Scan for the cell matching the given text and deliver its [x, y] coordinate at center. 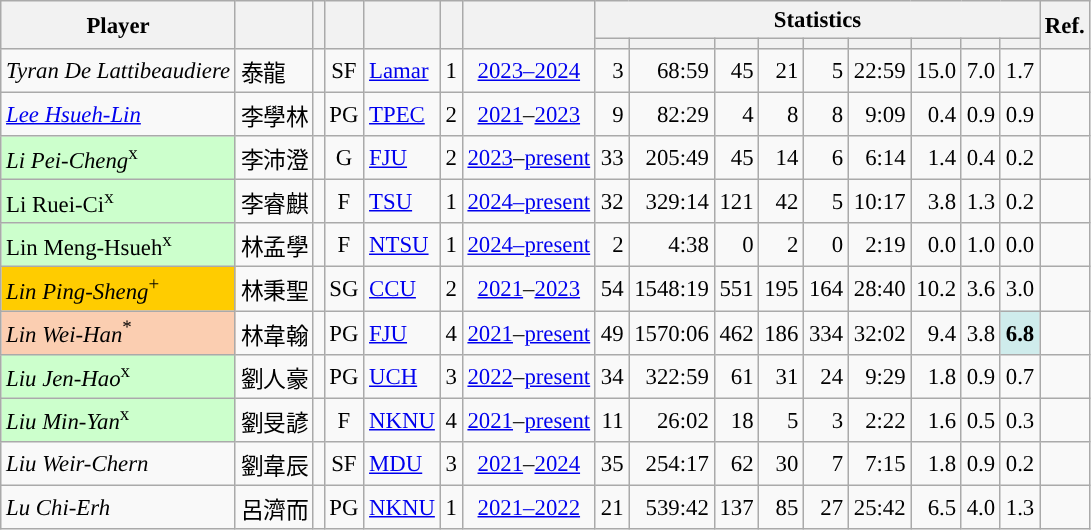
329:14 [672, 202]
劉韋辰 [274, 463]
Player [118, 25]
Liu Weir-Chern [118, 463]
0.5 [980, 420]
254:17 [672, 463]
7 [826, 463]
42 [782, 202]
1548:19 [672, 289]
UCH [402, 376]
Lu Chi-Erh [118, 507]
7.0 [980, 71]
泰龍 [274, 71]
林秉聖 [274, 289]
15.0 [936, 71]
54 [612, 289]
TSU [402, 202]
30 [782, 463]
李學林 [274, 115]
林孟學 [274, 246]
Lee Hsueh-Lin [118, 115]
22:59 [880, 71]
62 [736, 463]
G [344, 158]
2021–2022 [528, 507]
164 [826, 289]
9 [612, 115]
6:14 [880, 158]
551 [736, 289]
6 [826, 158]
1.4 [936, 158]
Lin Wei-Han* [118, 333]
Liu Jen-Haox [118, 376]
28:40 [880, 289]
1.7 [1020, 71]
CCU [402, 289]
32:02 [880, 333]
1570:06 [672, 333]
2021–2024 [528, 463]
2022–present [528, 376]
NTSU [402, 246]
82:29 [672, 115]
李睿麒 [274, 202]
121 [736, 202]
31 [782, 376]
2:19 [880, 246]
27 [826, 507]
25:42 [880, 507]
11 [612, 420]
2023–2024 [528, 71]
Li Pei-Chengx [118, 158]
0.3 [1020, 420]
26:02 [672, 420]
462 [736, 333]
Ref. [1065, 25]
35 [612, 463]
呂濟而 [274, 507]
539:42 [672, 507]
322:59 [672, 376]
1.6 [936, 420]
Lin Ping-Sheng+ [118, 289]
Statistics [817, 20]
9:09 [880, 115]
32 [612, 202]
4.0 [980, 507]
6.8 [1020, 333]
9:29 [880, 376]
10.2 [936, 289]
14 [782, 158]
9.4 [936, 333]
Tyran De Lattibeaudiere [118, 71]
24 [826, 376]
Lin Meng-Hsuehx [118, 246]
0.7 [1020, 376]
Liu Min-Yanx [118, 420]
2:22 [880, 420]
6.5 [936, 507]
195 [782, 289]
TPEC [402, 115]
334 [826, 333]
林韋翰 [274, 333]
2023–present [528, 158]
劉人豪 [274, 376]
85 [782, 507]
137 [736, 507]
李沛澄 [274, 158]
34 [612, 376]
61 [736, 376]
7:15 [880, 463]
33 [612, 158]
186 [782, 333]
1.0 [980, 246]
劉旻諺 [274, 420]
10:17 [880, 202]
18 [736, 420]
68:59 [672, 71]
49 [612, 333]
Li Ruei-Cix [118, 202]
3.6 [980, 289]
4:38 [672, 246]
SG [344, 289]
205:49 [672, 158]
MDU [402, 463]
Lamar [402, 71]
3.0 [1020, 289]
